Provide the [X, Y] coordinate of the cell's center where the given text is located.  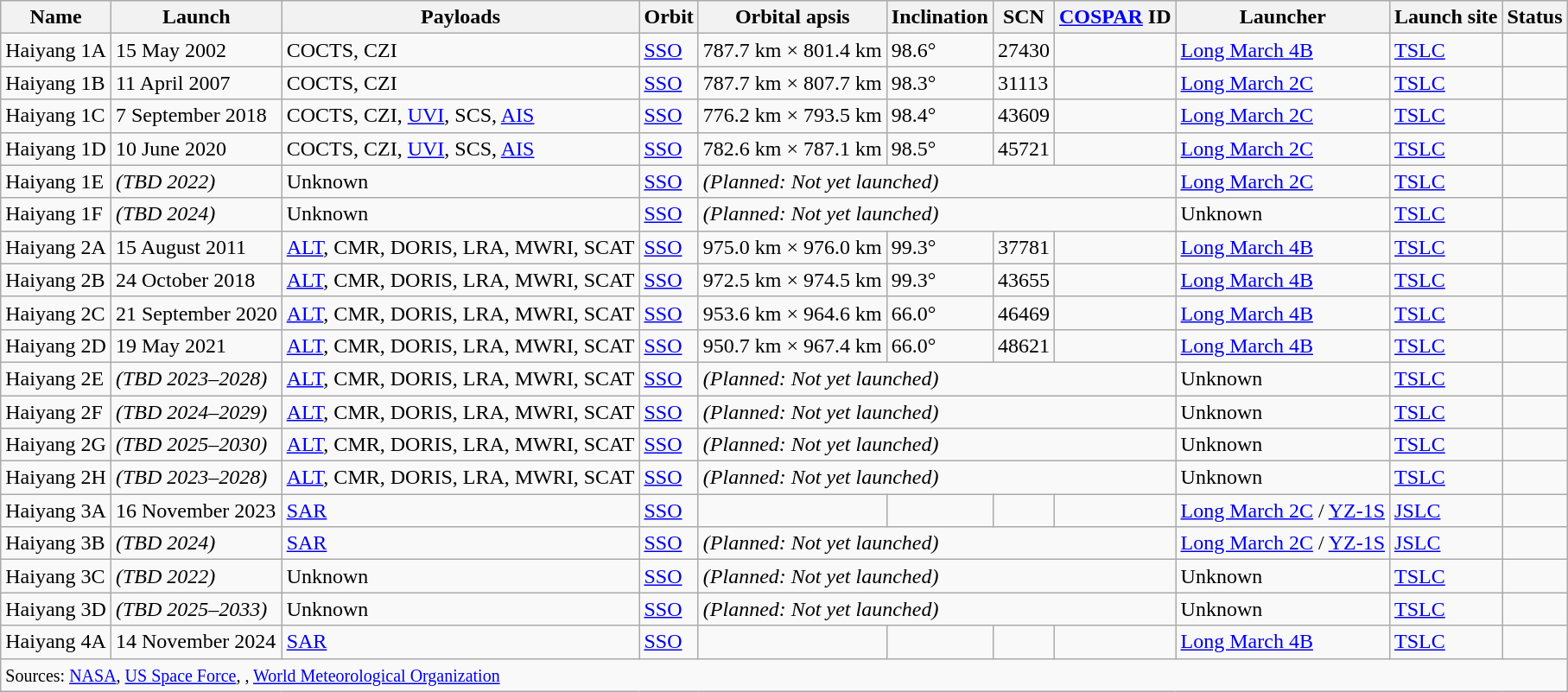
98.3° [940, 83]
SCN [1023, 17]
43655 [1023, 280]
Orbit [669, 17]
Haiyang 3B [56, 543]
972.5 km × 974.5 km [792, 280]
Haiyang 3C [56, 576]
Haiyang 2D [56, 346]
Haiyang 1A [56, 50]
16 November 2023 [196, 511]
Name [56, 17]
(TBD 2025–2033) [196, 609]
19 May 2021 [196, 346]
43609 [1023, 116]
24 October 2018 [196, 280]
787.7 km × 801.4 km [792, 50]
15 August 2011 [196, 247]
Launch [196, 17]
21 September 2020 [196, 313]
Inclination [940, 17]
Status [1534, 17]
776.2 km × 793.5 km [792, 116]
(TBD 2025–2030) [196, 445]
COSPAR ID [1114, 17]
787.7 km × 807.7 km [792, 83]
Haiyang 1F [56, 214]
Haiyang 2E [56, 378]
Haiyang 1B [56, 83]
27430 [1023, 50]
11 April 2007 [196, 83]
Payloads [460, 17]
Launcher [1283, 17]
782.6 km × 787.1 km [792, 149]
98.6° [940, 50]
950.7 km × 967.4 km [792, 346]
Haiyang 2F [56, 412]
Haiyang 2H [56, 478]
31113 [1023, 83]
Haiyang 1D [56, 149]
Launch site [1446, 17]
Haiyang 1C [56, 116]
7 September 2018 [196, 116]
Haiyang 2A [56, 247]
Orbital apsis [792, 17]
975.0 km × 976.0 km [792, 247]
Haiyang 2G [56, 445]
Sources: NASA, US Space Force, , World Meteorological Organization [784, 675]
Haiyang 2C [56, 313]
Haiyang 3D [56, 609]
98.5° [940, 149]
953.6 km × 964.6 km [792, 313]
Haiyang 4A [56, 642]
10 June 2020 [196, 149]
Haiyang 1E [56, 181]
15 May 2002 [196, 50]
37781 [1023, 247]
46469 [1023, 313]
Haiyang 3A [56, 511]
48621 [1023, 346]
14 November 2024 [196, 642]
Haiyang 2B [56, 280]
(TBD 2024–2029) [196, 412]
45721 [1023, 149]
98.4° [940, 116]
